From the cell containing the given text, extract its center point as [x, y] coordinate. 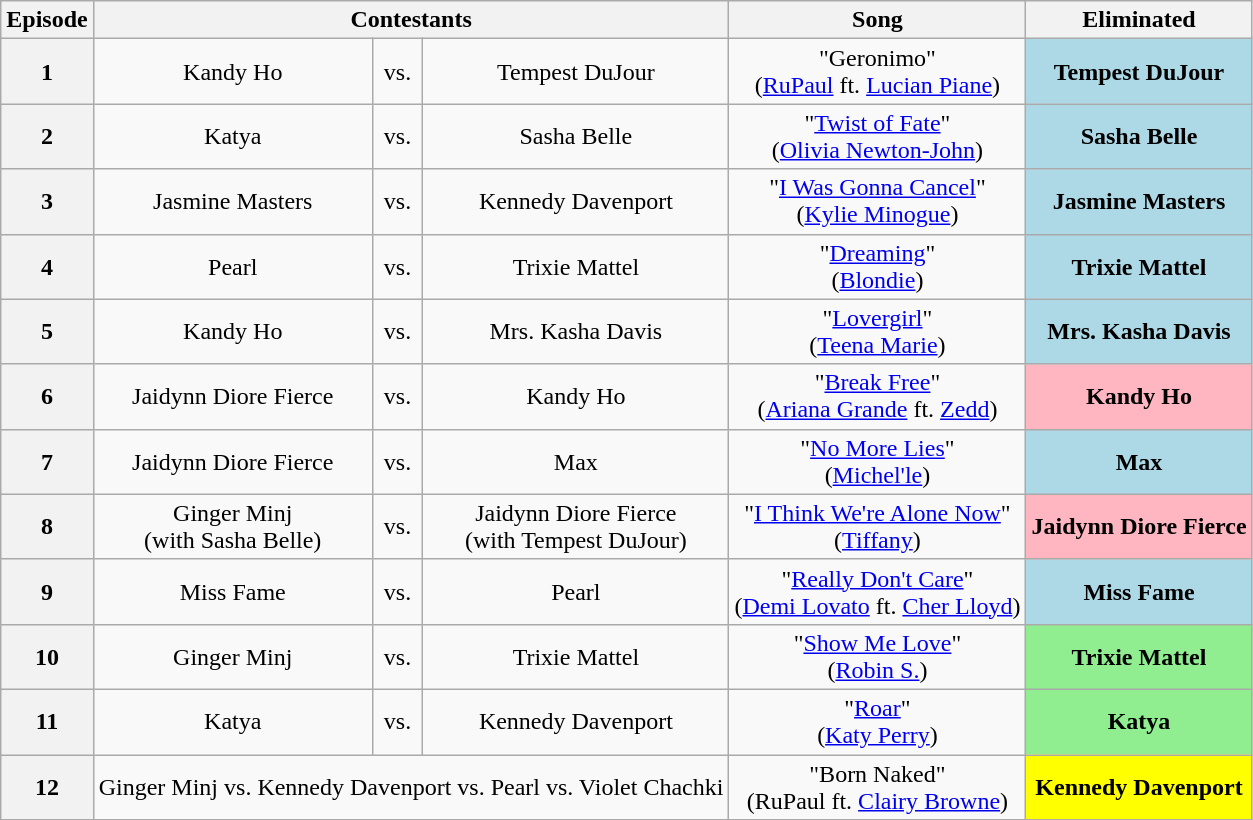
Eliminated [1139, 20]
Ginger Minj [232, 656]
"I Think We're Alone Now"(Tiffany) [878, 526]
11 [47, 722]
12 [47, 786]
6 [47, 396]
9 [47, 592]
"Break Free"(Ariana Grande ft. Zedd) [878, 396]
10 [47, 656]
8 [47, 526]
"Geronimo"(RuPaul ft. Lucian Piane) [878, 72]
Episode [47, 20]
Ginger Minj vs. Kennedy Davenport vs. Pearl vs. Violet Chachki [411, 786]
5 [47, 332]
"Show Me Love"(Robin S.) [878, 656]
"Really Don't Care"(Demi Lovato ft. Cher Lloyd) [878, 592]
Jaidynn Diore Fierce(with Tempest DuJour) [576, 526]
4 [47, 266]
"Twist of Fate"(Olivia Newton-John) [878, 136]
3 [47, 202]
"Born Naked"(RuPaul ft. Clairy Browne) [878, 786]
"Dreaming"(Blondie) [878, 266]
"Lovergirl"(Teena Marie) [878, 332]
Song [878, 20]
2 [47, 136]
Ginger Minj(with Sasha Belle) [232, 526]
7 [47, 462]
"Roar"(Katy Perry) [878, 722]
Contestants [411, 20]
"No More Lies"(Michel'le) [878, 462]
1 [47, 72]
"I Was Gonna Cancel"(Kylie Minogue) [878, 202]
